Pinpoint the cell where the given text exists, returning its [X, Y] midpoint coordinate. 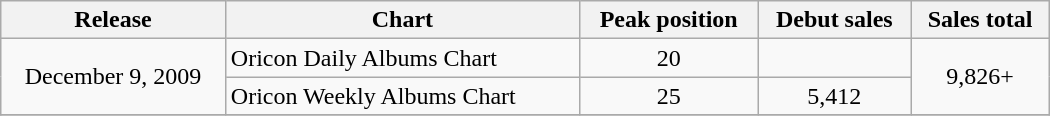
December 9, 2009 [114, 77]
25 [668, 96]
Oricon Daily Albums Chart [402, 58]
Debut sales [834, 20]
Sales total [980, 20]
9,826+ [980, 77]
5,412 [834, 96]
Chart [402, 20]
Release [114, 20]
20 [668, 58]
Peak position [668, 20]
Oricon Weekly Albums Chart [402, 96]
